From the cell containing the given text, extract its center point as (X, Y) coordinate. 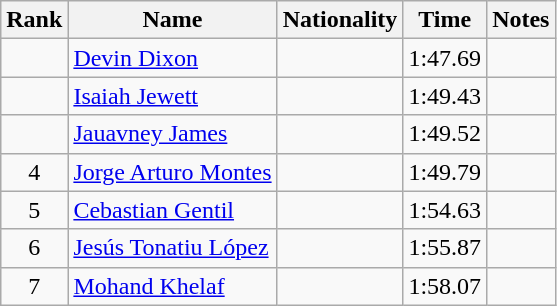
Isaiah Jewett (172, 96)
Name (172, 20)
4 (34, 172)
1:54.63 (445, 210)
Time (445, 20)
1:49.43 (445, 96)
Jauavney James (172, 134)
5 (34, 210)
7 (34, 286)
Mohand Khelaf (172, 286)
Jorge Arturo Montes (172, 172)
Notes (521, 20)
6 (34, 248)
Nationality (340, 20)
Rank (34, 20)
1:55.87 (445, 248)
Devin Dixon (172, 58)
1:47.69 (445, 58)
1:49.52 (445, 134)
Cebastian Gentil (172, 210)
1:49.79 (445, 172)
1:58.07 (445, 286)
Jesús Tonatiu López (172, 248)
